Provide the [x, y] coordinate of the cell's center where the given text is located.  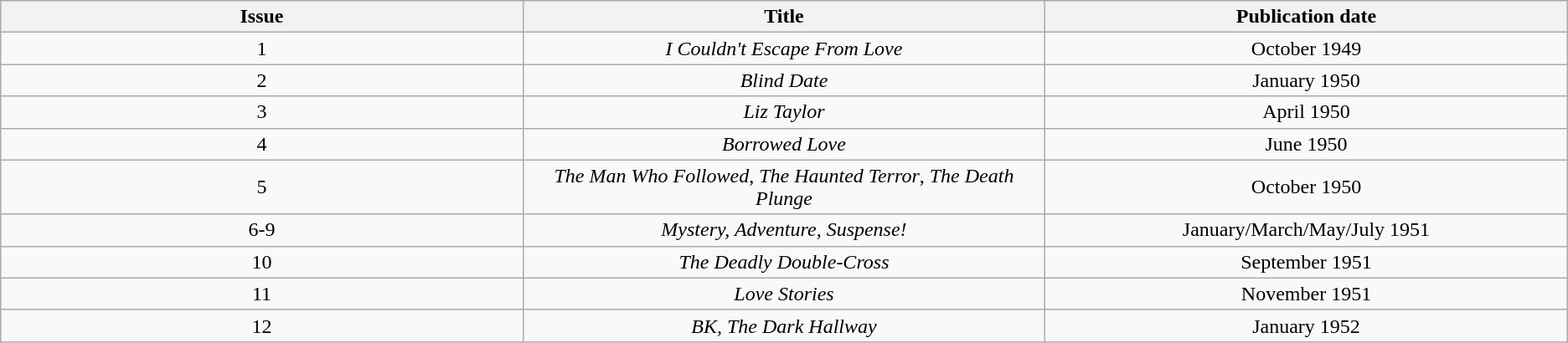
September 1951 [1307, 262]
Blind Date [784, 80]
4 [261, 144]
10 [261, 262]
Borrowed Love [784, 144]
The Deadly Double-Cross [784, 262]
BK, The Dark Hallway [784, 325]
January 1952 [1307, 325]
3 [261, 112]
January 1950 [1307, 80]
I Couldn't Escape From Love [784, 49]
October 1950 [1307, 187]
November 1951 [1307, 294]
January/March/May/July 1951 [1307, 230]
11 [261, 294]
Liz Taylor [784, 112]
1 [261, 49]
The Man Who Followed, The Haunted Terror, The Death Plunge [784, 187]
6-9 [261, 230]
2 [261, 80]
June 1950 [1307, 144]
April 1950 [1307, 112]
5 [261, 187]
Title [784, 17]
12 [261, 325]
Mystery, Adventure, Suspense! [784, 230]
Love Stories [784, 294]
October 1949 [1307, 49]
Publication date [1307, 17]
Issue [261, 17]
